Detect which cell encompasses the target text, then output its (X, Y) center coordinate. 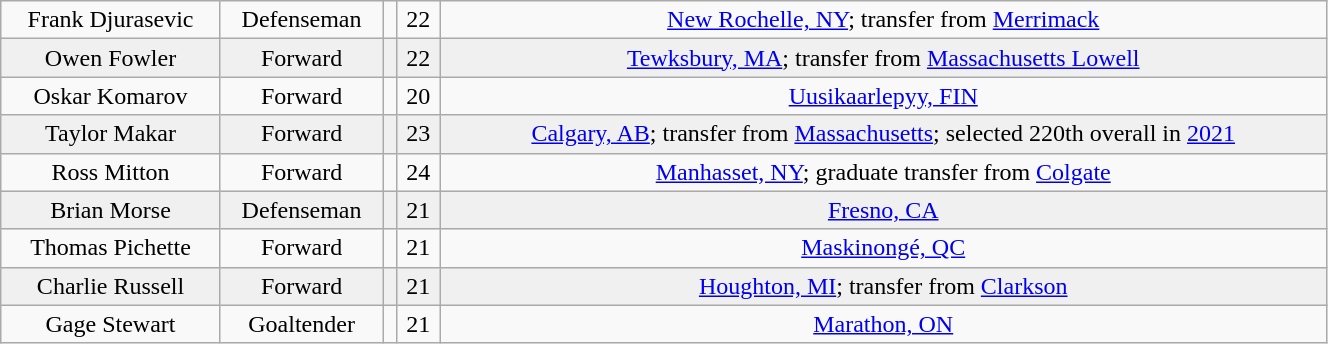
Fresno, CA (883, 210)
Maskinongé, QC (883, 248)
Gage Stewart (111, 324)
Tewksbury, MA; transfer from Massachusetts Lowell (883, 58)
Brian Morse (111, 210)
Owen Fowler (111, 58)
Goaltender (301, 324)
New Rochelle, NY; transfer from Merrimack (883, 20)
Uusikaarlepyy, FIN (883, 96)
20 (418, 96)
Ross Mitton (111, 172)
Oskar Komarov (111, 96)
Thomas Pichette (111, 248)
Frank Djurasevic (111, 20)
Calgary, AB; transfer from Massachusetts; selected 220th overall in 2021 (883, 134)
Marathon, ON (883, 324)
Charlie Russell (111, 286)
Manhasset, NY; graduate transfer from Colgate (883, 172)
Houghton, MI; transfer from Clarkson (883, 286)
23 (418, 134)
24 (418, 172)
Taylor Makar (111, 134)
